Return the (x, y) coordinate for the center point of the cell that contains the specified text.  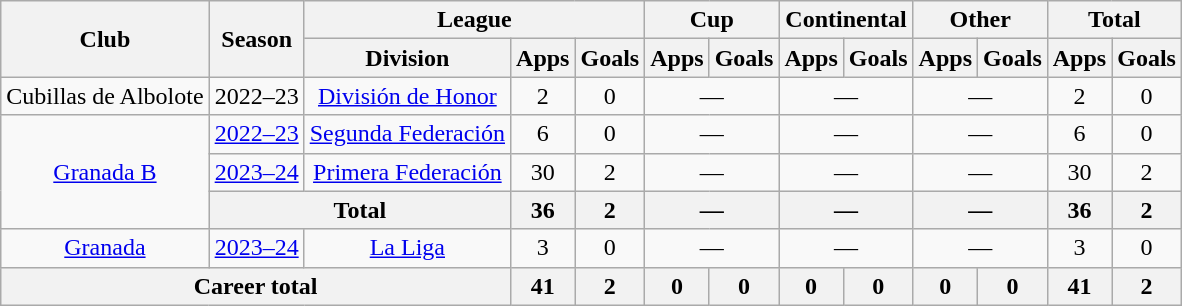
Division (407, 58)
Other (980, 20)
Granada B (105, 172)
La Liga (407, 248)
Segunda Federación (407, 134)
Season (256, 39)
Cup (712, 20)
Cubillas de Albolote (105, 96)
League (474, 20)
Career total (256, 286)
Granada (105, 248)
División de Honor (407, 96)
Primera Federación (407, 172)
Continental (846, 20)
Club (105, 39)
